Output the (X, Y) coordinate of the center of the cell containing the given text.  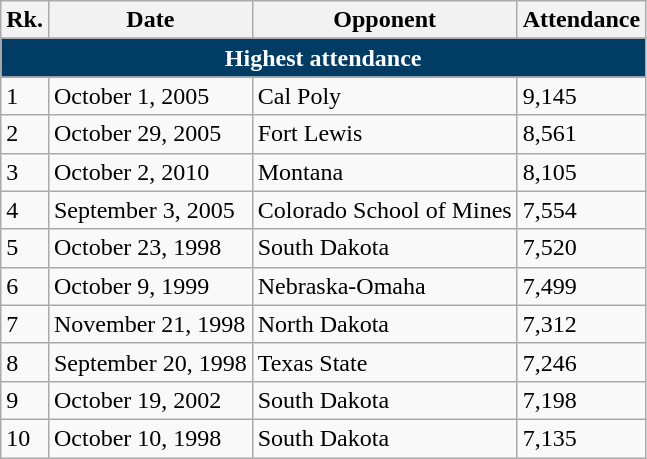
October 9, 1999 (150, 286)
3 (25, 172)
Highest attendance (324, 58)
8 (25, 362)
7,198 (581, 400)
10 (25, 438)
Rk. (25, 20)
Fort Lewis (384, 134)
7,554 (581, 210)
8,105 (581, 172)
7,312 (581, 324)
North Dakota (384, 324)
Texas State (384, 362)
4 (25, 210)
5 (25, 248)
November 21, 1998 (150, 324)
7,499 (581, 286)
Attendance (581, 20)
October 1, 2005 (150, 96)
September 20, 1998 (150, 362)
1 (25, 96)
9 (25, 400)
6 (25, 286)
7,520 (581, 248)
Nebraska-Omaha (384, 286)
Montana (384, 172)
Opponent (384, 20)
October 19, 2002 (150, 400)
Date (150, 20)
September 3, 2005 (150, 210)
October 2, 2010 (150, 172)
October 10, 1998 (150, 438)
7,135 (581, 438)
October 29, 2005 (150, 134)
9,145 (581, 96)
7 (25, 324)
October 23, 1998 (150, 248)
8,561 (581, 134)
Colorado School of Mines (384, 210)
Cal Poly (384, 96)
7,246 (581, 362)
2 (25, 134)
